Search for the cell housing the specified text and yield its (X, Y) center coordinate. 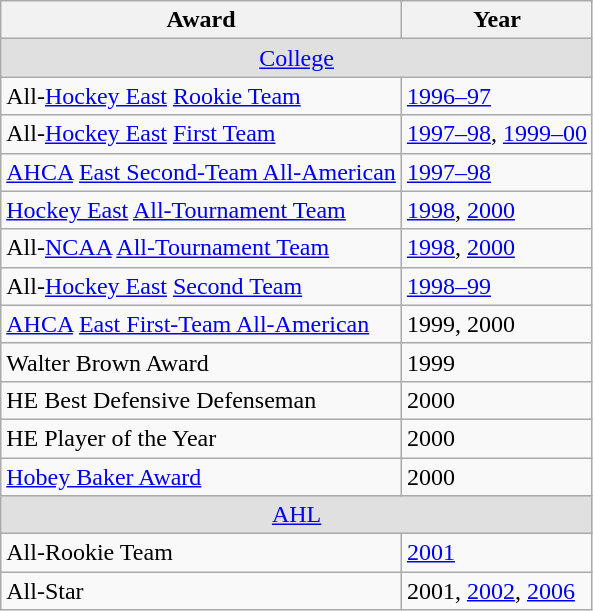
AHL (297, 515)
Hobey Baker Award (202, 477)
All-Hockey East Rookie Team (202, 96)
All-Rookie Team (202, 553)
Hockey East All-Tournament Team (202, 210)
All-Hockey East First Team (202, 134)
2001 (496, 553)
AHCA East Second-Team All-American (202, 172)
1998–99 (496, 286)
HE Player of the Year (202, 438)
Year (496, 20)
1996–97 (496, 96)
All-Hockey East Second Team (202, 286)
1997–98 (496, 172)
All-NCAA All-Tournament Team (202, 248)
Award (202, 20)
1999 (496, 362)
1997–98, 1999–00 (496, 134)
1999, 2000 (496, 324)
2001, 2002, 2006 (496, 591)
All-Star (202, 591)
HE Best Defensive Defenseman (202, 400)
Walter Brown Award (202, 362)
AHCA East First-Team All-American (202, 324)
College (297, 58)
